Find where the given text appears and provide that cell's center as [x, y] coordinate. 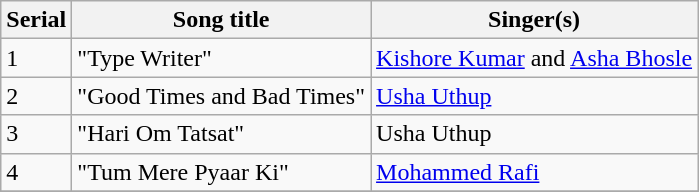
Serial [36, 20]
Mohammed Rafi [534, 172]
"Type Writer" [222, 58]
4 [36, 172]
Song title [222, 20]
2 [36, 96]
1 [36, 58]
"Good Times and Bad Times" [222, 96]
Singer(s) [534, 20]
Kishore Kumar and Asha Bhosle [534, 58]
"Hari Om Tatsat" [222, 134]
"Tum Mere Pyaar Ki" [222, 172]
3 [36, 134]
